Extract the (X, Y) coordinate from the center of the cell holding the provided text.  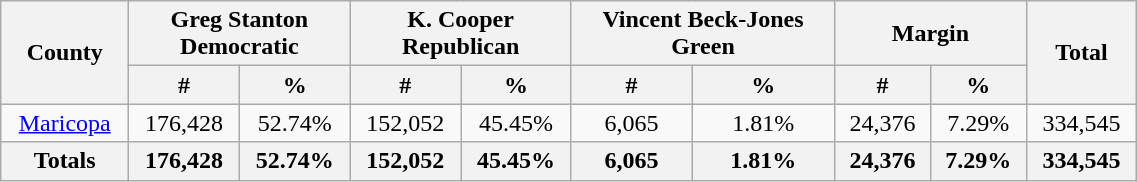
Maricopa (65, 123)
K. Cooper Republican (460, 34)
Total (1082, 52)
Totals (65, 161)
Greg StantonDemocratic (240, 34)
Vincent Beck-JonesGreen (703, 34)
County (65, 52)
Margin (930, 34)
